Pinpoint the cell where the given text exists, returning its [X, Y] midpoint coordinate. 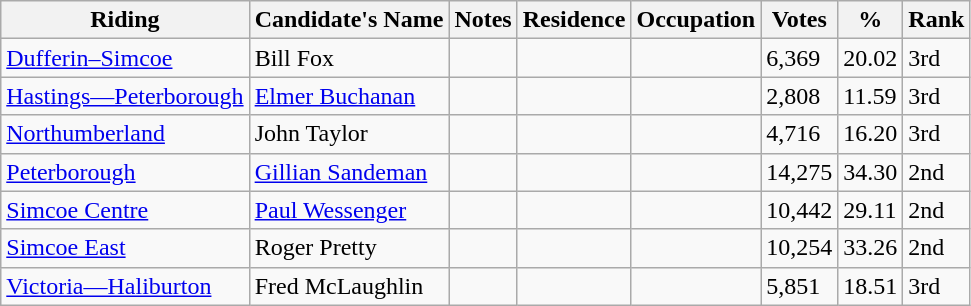
Roger Pretty [349, 248]
18.51 [870, 286]
Notes [483, 20]
Occupation [696, 20]
14,275 [800, 172]
Bill Fox [349, 58]
Paul Wessenger [349, 210]
Simcoe East [125, 248]
Elmer Buchanan [349, 96]
Hastings—Peterborough [125, 96]
Simcoe Centre [125, 210]
Candidate's Name [349, 20]
Residence [574, 20]
16.20 [870, 134]
6,369 [800, 58]
Votes [800, 20]
4,716 [800, 134]
20.02 [870, 58]
29.11 [870, 210]
John Taylor [349, 134]
Victoria—Haliburton [125, 286]
Peterborough [125, 172]
Dufferin–Simcoe [125, 58]
10,442 [800, 210]
5,851 [800, 286]
34.30 [870, 172]
10,254 [800, 248]
2,808 [800, 96]
Gillian Sandeman [349, 172]
11.59 [870, 96]
Riding [125, 20]
Northumberland [125, 134]
Rank [936, 20]
% [870, 20]
Fred McLaughlin [349, 286]
33.26 [870, 248]
